Output the (x, y) coordinate of the center of the cell containing the given text.  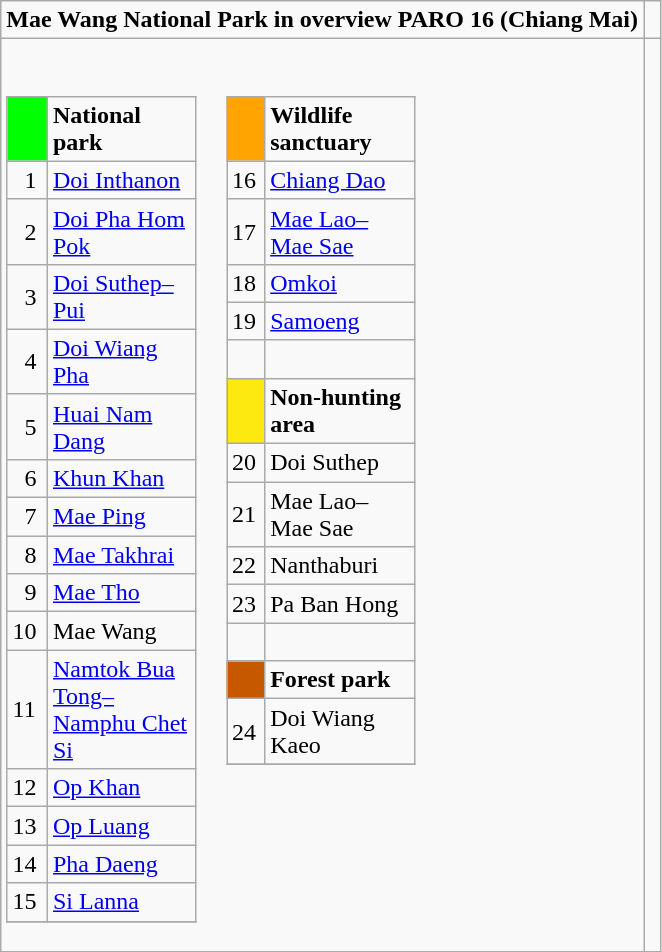
6 (27, 478)
4 (27, 362)
9 (27, 593)
Mae Tho (121, 593)
12 (27, 788)
1 (27, 180)
14 (27, 864)
Wildlife sanctuary (340, 128)
8 (27, 555)
Doi Wiang Kaeo (340, 732)
Pha Daeng (121, 864)
Mae Wang (121, 631)
21 (246, 514)
16 (246, 180)
20 (246, 463)
Namtok Bua Tong–Namphu Chet Si (121, 710)
Mae Ping (121, 517)
19 (246, 321)
Si Lanna (121, 902)
10 (27, 631)
Omkoi (340, 283)
Chiang Dao (340, 180)
17 (246, 232)
Op Khan (121, 788)
13 (27, 826)
22 (246, 566)
Forest park (340, 680)
Op Luang (121, 826)
18 (246, 283)
Non-hunting area (340, 410)
Pa Ban Hong (340, 604)
11 (27, 710)
24 (246, 732)
Nanthaburi (340, 566)
Doi Wiang Pha (121, 362)
Samoeng (340, 321)
Doi Suthep (340, 463)
15 (27, 902)
Mae Wang National Park in overview PARO 16 (Chiang Mai) (322, 20)
Doi Suthep–Pui (121, 296)
Doi Pha Hom Pok (121, 232)
5 (27, 426)
Mae Takhrai (121, 555)
Huai Nam Dang (121, 426)
Doi Inthanon (121, 180)
Khun Khan (121, 478)
National park (121, 128)
3 (27, 296)
7 (27, 517)
23 (246, 604)
2 (27, 232)
